Output the [X, Y] coordinate of the center of the cell containing the given text.  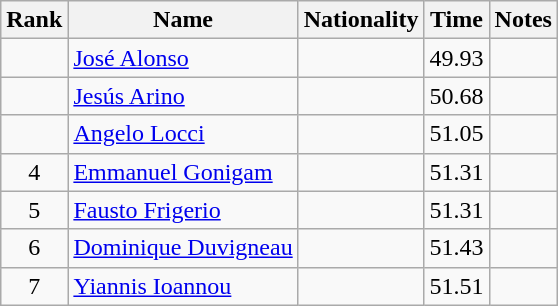
José Alonso [183, 58]
7 [34, 286]
5 [34, 210]
49.93 [456, 58]
Emmanuel Gonigam [183, 172]
51.51 [456, 286]
51.43 [456, 248]
Angelo Locci [183, 134]
6 [34, 248]
51.05 [456, 134]
Fausto Frigerio [183, 210]
Name [183, 20]
Dominique Duvigneau [183, 248]
Yiannis Ioannou [183, 286]
Time [456, 20]
50.68 [456, 96]
Jesús Arino [183, 96]
Rank [34, 20]
Notes [523, 20]
4 [34, 172]
Nationality [361, 20]
